Return the [X, Y] coordinate for the center point of the cell that contains the specified text.  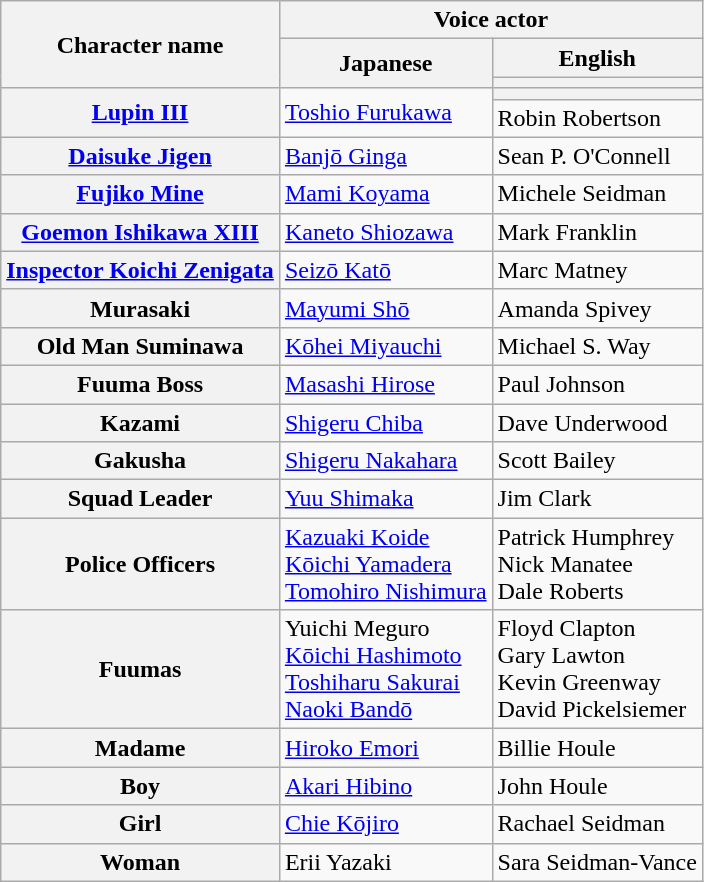
Fuuma Boss [140, 384]
Erii Yazaki [386, 862]
Character name [140, 44]
Japanese [386, 64]
Old Man Suminawa [140, 346]
Scott Bailey [597, 461]
Robin Robertson [597, 118]
Shigeru Nakahara [386, 461]
Jim Clark [597, 499]
Marc Matney [597, 270]
Rachael Seidman [597, 824]
Voice actor [490, 20]
Patrick HumphreyNick ManateeDale Roberts [597, 564]
Kaneto Shiozawa [386, 232]
Mami Koyama [386, 194]
Yuichi MeguroKōichi HashimotoToshiharu SakuraiNaoki Bandō [386, 670]
Inspector Koichi Zenigata [140, 270]
John Houle [597, 786]
Sean P. O'Connell [597, 156]
Girl [140, 824]
Police Officers [140, 564]
Hiroko Emori [386, 748]
Kōhei Miyauchi [386, 346]
Squad Leader [140, 499]
English [597, 58]
Daisuke Jigen [140, 156]
Fuumas [140, 670]
Michael S. Way [597, 346]
Paul Johnson [597, 384]
Akari Hibino [386, 786]
Floyd ClaptonGary LawtonKevin GreenwayDavid Pickelsiemer [597, 670]
Mayumi Shō [386, 308]
Goemon Ishikawa XIII [140, 232]
Shigeru Chiba [386, 423]
Yuu Shimaka [386, 499]
Woman [140, 862]
Lupin III [140, 112]
Banjō Ginga [386, 156]
Boy [140, 786]
Gakusha [140, 461]
Masashi Hirose [386, 384]
Kazami [140, 423]
Amanda Spivey [597, 308]
Dave Underwood [597, 423]
Billie Houle [597, 748]
Mark Franklin [597, 232]
Sara Seidman-Vance [597, 862]
Kazuaki KoideKōichi YamaderaTomohiro Nishimura [386, 564]
Madame [140, 748]
Chie Kōjiro [386, 824]
Murasaki [140, 308]
Seizō Katō [386, 270]
Michele Seidman [597, 194]
Toshio Furukawa [386, 112]
Fujiko Mine [140, 194]
